Detect which cell encompasses the target text, then output its (x, y) center coordinate. 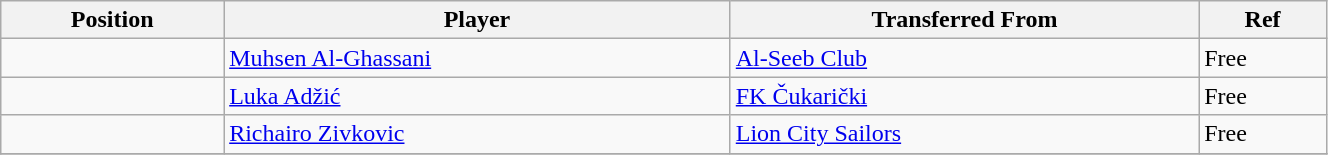
Player (478, 20)
Ref (1263, 20)
Transferred From (964, 20)
FK Čukarički (964, 96)
Richairo Zivkovic (478, 134)
Muhsen Al-Ghassani (478, 58)
Luka Adžić (478, 96)
Lion City Sailors (964, 134)
Al-Seeb Club (964, 58)
Position (112, 20)
